Identify which cell holds the provided text, then report its (X, Y) central coordinate. 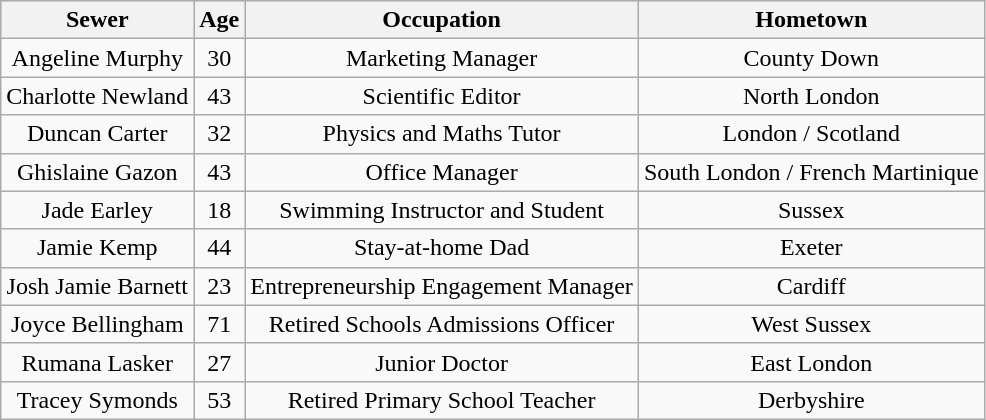
Occupation (442, 20)
London / Scotland (811, 134)
Joyce Bellingham (98, 324)
Marketing Manager (442, 58)
Sussex (811, 210)
Retired Schools Admissions Officer (442, 324)
Jade Earley (98, 210)
Age (220, 20)
Stay-at-home Dad (442, 248)
County Down (811, 58)
18 (220, 210)
Jamie Kemp (98, 248)
Tracey Symonds (98, 400)
Charlotte Newland (98, 96)
Duncan Carter (98, 134)
Junior Doctor (442, 362)
23 (220, 286)
Physics and Maths Tutor (442, 134)
Hometown (811, 20)
44 (220, 248)
32 (220, 134)
Angeline Murphy (98, 58)
Rumana Lasker (98, 362)
Ghislaine Gazon (98, 172)
North London (811, 96)
Scientific Editor (442, 96)
Office Manager (442, 172)
Cardiff (811, 286)
South London / French Martinique (811, 172)
Josh Jamie Barnett (98, 286)
Derbyshire (811, 400)
West Sussex (811, 324)
Retired Primary School Teacher (442, 400)
Entrepreneurship Engagement Manager (442, 286)
71 (220, 324)
Exeter (811, 248)
53 (220, 400)
East London (811, 362)
Swimming Instructor and Student (442, 210)
27 (220, 362)
Sewer (98, 20)
30 (220, 58)
